Pinpoint the cell where the given text exists, returning its (X, Y) midpoint coordinate. 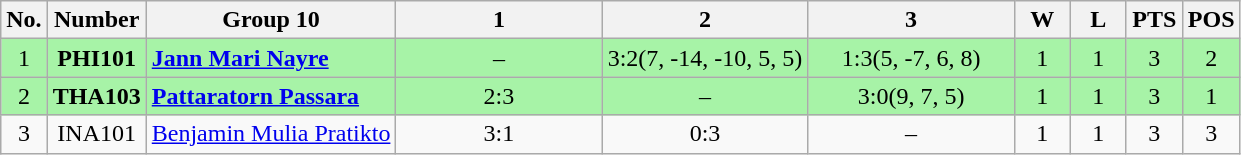
3:0(9, 7, 5) (911, 96)
3:1 (499, 134)
1:3(5, -7, 6, 8) (911, 58)
INA101 (96, 134)
Benjamin Mulia Pratikto (271, 134)
W (1042, 20)
PHI101 (96, 58)
Pattaratorn Passara (271, 96)
2:3 (499, 96)
THA103 (96, 96)
3:2(7, -14, -10, 5, 5) (705, 58)
PTS (1154, 20)
POS (1211, 20)
No. (24, 20)
L (1098, 20)
0:3 (705, 134)
Number (96, 20)
Jann Mari Nayre (271, 58)
Group 10 (271, 20)
